Scan for the cell matching the given text and deliver its (x, y) coordinate at center. 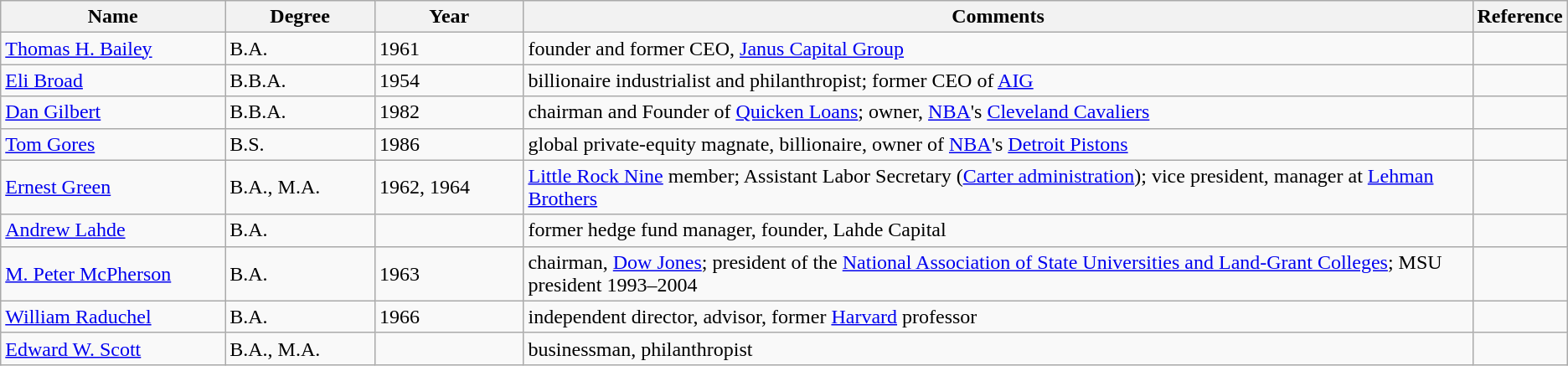
global private-equity magnate, billionaire, owner of NBA's Detroit Pistons (998, 144)
B.S. (300, 144)
M. Peter McPherson (113, 273)
Tom Gores (113, 144)
Degree (300, 17)
1963 (449, 273)
1966 (449, 317)
Name (113, 17)
Comments (998, 17)
chairman, Dow Jones; president of the National Association of State Universities and Land-Grant Colleges; MSU president 1993–2004 (998, 273)
Reference (1519, 17)
1982 (449, 112)
William Raduchel (113, 317)
Andrew Lahde (113, 230)
Dan Gilbert (113, 112)
Ernest Green (113, 188)
Edward W. Scott (113, 348)
chairman and Founder of Quicken Loans; owner, NBA's Cleveland Cavaliers (998, 112)
Eli Broad (113, 80)
former hedge fund manager, founder, Lahde Capital (998, 230)
1954 (449, 80)
1962, 1964 (449, 188)
Thomas H. Bailey (113, 49)
businessman, philanthropist (998, 348)
billionaire industrialist and philanthropist; former CEO of AIG (998, 80)
founder and former CEO, Janus Capital Group (998, 49)
Little Rock Nine member; Assistant Labor Secretary (Carter administration); vice president, manager at Lehman Brothers (998, 188)
1986 (449, 144)
1961 (449, 49)
independent director, advisor, former Harvard professor (998, 317)
Year (449, 17)
